Locate the cell with the specified text and output its (x, y) center coordinate. 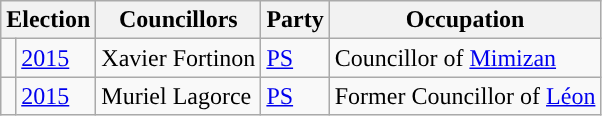
Councillors (178, 20)
Occupation (465, 20)
Muriel Lagorce (178, 96)
Former Councillor of Léon (465, 96)
Councillor of Mimizan (465, 58)
Party (295, 20)
Election (48, 20)
Xavier Fortinon (178, 58)
